Return (X, Y) of the center of cell containing provided text 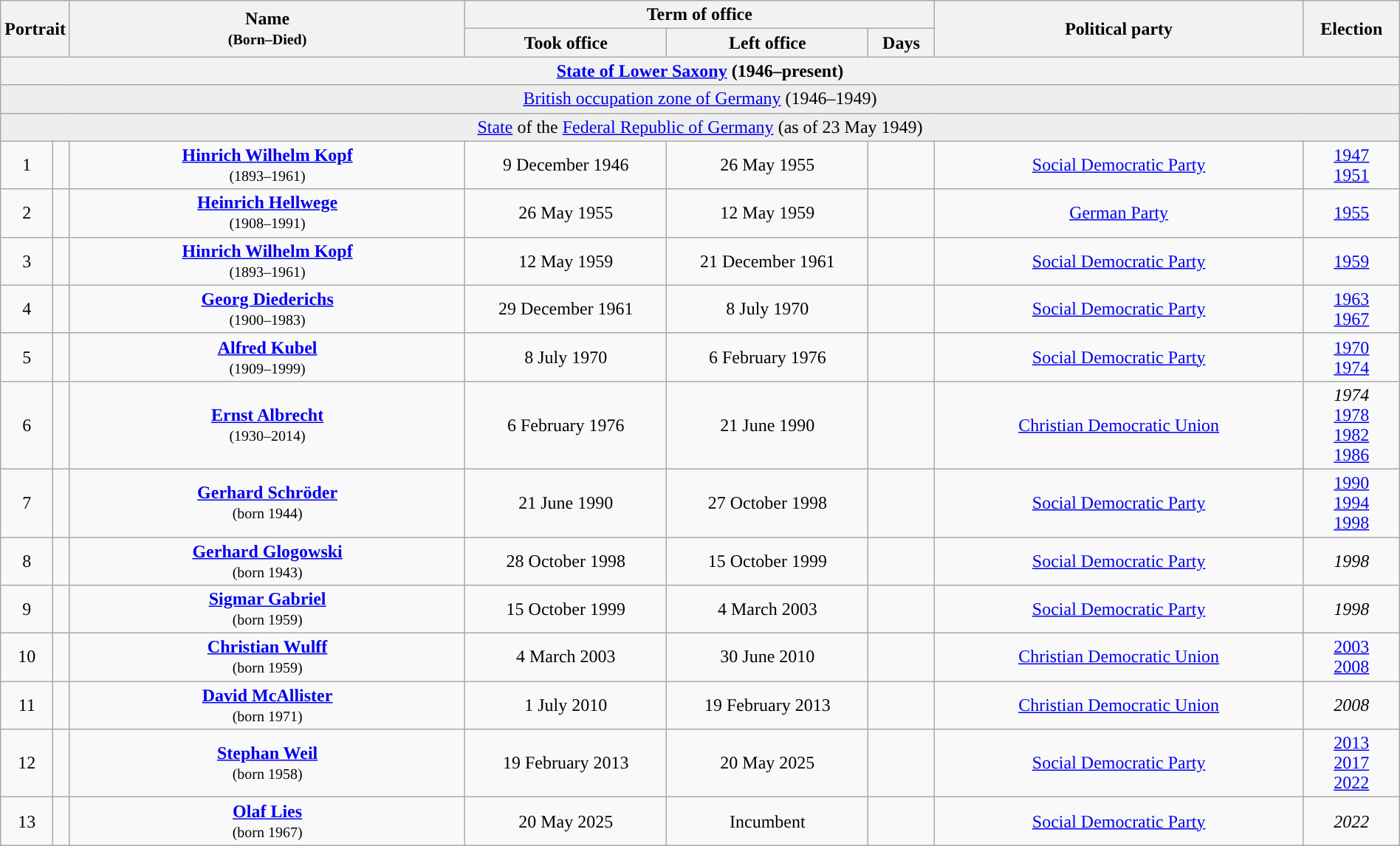
13 (27, 821)
5 (27, 357)
German Party (1119, 213)
Christian Wulff(born 1959) (267, 657)
28 October 1998 (566, 561)
6 (27, 425)
2022 (1351, 821)
27 October 1998 (768, 503)
Georg Diederichs(1900–1983) (267, 309)
Days (901, 43)
29 December 1961 (566, 309)
201320172022 (1351, 763)
Gerhard Glogowski(born 1943) (267, 561)
Took office (566, 43)
1974197819821986 (1351, 425)
Political party (1119, 29)
David McAllister(born 1971) (267, 706)
2 (27, 213)
11 (27, 706)
21 December 1961 (768, 261)
1959 (1351, 261)
9 (27, 610)
State of the Federal Republic of Germany (as of 23 May 1949) (700, 127)
4 (27, 309)
Election (1351, 29)
Ernst Albrecht(1930–2014) (267, 425)
12 (27, 763)
20032008 (1351, 657)
199019941998 (1351, 503)
Heinrich Hellwege(1908–1991) (267, 213)
British occupation zone of Germany (1946–1949) (700, 99)
7 (27, 503)
2008 (1351, 706)
Portrait (35, 29)
Olaf Lies(born 1967) (267, 821)
19471951 (1351, 165)
Alfred Kubel(1909–1999) (267, 357)
Name(Born–Died) (267, 29)
19701974 (1351, 357)
Gerhard Schröder(born 1944) (267, 503)
30 June 2010 (768, 657)
Term of office (700, 15)
Stephan Weil(born 1958) (267, 763)
Left office (768, 43)
1 (27, 165)
9 December 1946 (566, 165)
10 (27, 657)
Sigmar Gabriel(born 1959) (267, 610)
1955 (1351, 213)
3 (27, 261)
1 July 2010 (566, 706)
State of Lower Saxony (1946–present) (700, 71)
8 (27, 561)
19631967 (1351, 309)
Incumbent (768, 821)
